Determine the [X, Y] coordinate at the center of the cell enclosing the given text.  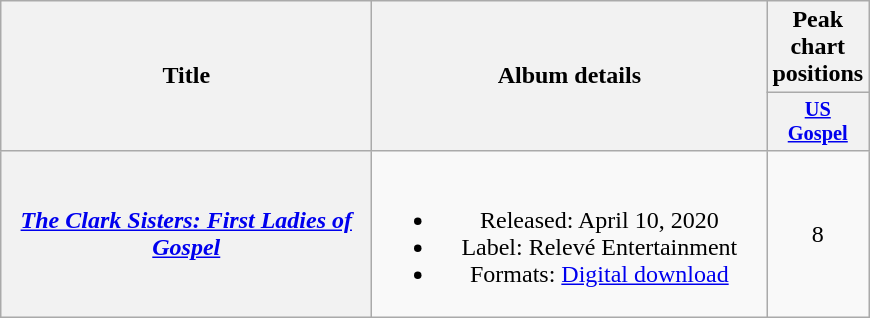
The Clark Sisters: First Ladies of Gospel [186, 234]
Peak chart positions [818, 47]
USGospel [818, 122]
Title [186, 76]
Released: April 10, 2020Label: Relevé EntertainmentFormats: Digital download [570, 234]
8 [818, 234]
Album details [570, 76]
